Provide the (x, y) coordinate of the cell's center where the given text is located.  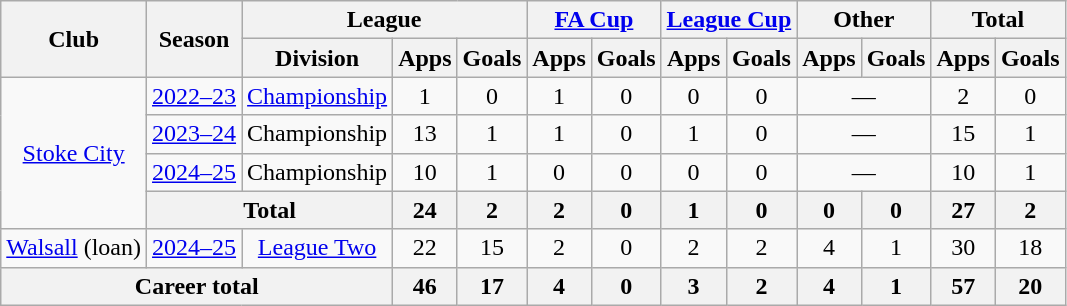
3 (694, 286)
Stoke City (74, 153)
27 (963, 210)
FA Cup (594, 20)
League Two (318, 248)
22 (425, 248)
Other (864, 20)
20 (1030, 286)
2023–24 (194, 134)
13 (425, 134)
57 (963, 286)
League Cup (729, 20)
18 (1030, 248)
Walsall (loan) (74, 248)
17 (492, 286)
League (384, 20)
Season (194, 39)
Club (74, 39)
Division (318, 58)
2022–23 (194, 96)
46 (425, 286)
Career total (197, 286)
24 (425, 210)
30 (963, 248)
